Detect which cell encompasses the target text, then output its (X, Y) center coordinate. 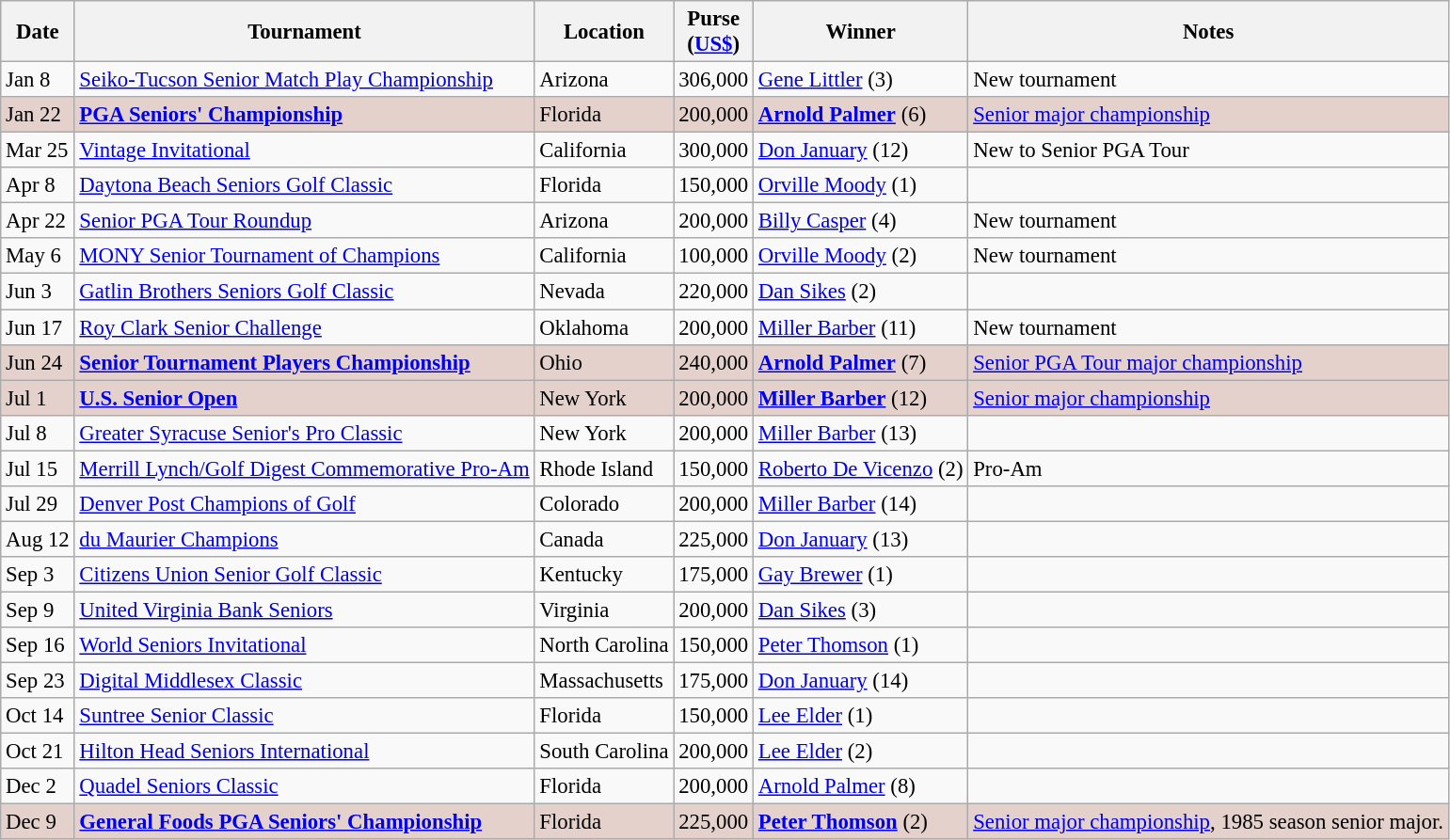
Arnold Palmer (8) (861, 786)
Roberto De Vicenzo (2) (861, 468)
North Carolina (604, 645)
Greater Syracuse Senior's Pro Classic (305, 433)
Citizens Union Senior Golf Classic (305, 575)
Jan 22 (38, 115)
Don January (13) (861, 539)
Lee Elder (2) (861, 752)
Ohio (604, 362)
300,000 (713, 151)
240,000 (713, 362)
Don January (12) (861, 151)
Dec 9 (38, 822)
Senior PGA Tour Roundup (305, 221)
May 6 (38, 257)
Dec 2 (38, 786)
Sep 9 (38, 610)
Sep 3 (38, 575)
Billy Casper (4) (861, 221)
Miller Barber (11) (861, 327)
Colorado (604, 504)
Gene Littler (3) (861, 80)
Suntree Senior Classic (305, 716)
Lee Elder (1) (861, 716)
World Seniors Invitational (305, 645)
U.S. Senior Open (305, 398)
Oklahoma (604, 327)
Oct 14 (38, 716)
South Carolina (604, 752)
220,000 (713, 292)
Jun 3 (38, 292)
Miller Barber (12) (861, 398)
Miller Barber (13) (861, 433)
Miller Barber (14) (861, 504)
PGA Seniors' Championship (305, 115)
Hilton Head Seniors International (305, 752)
Digital Middlesex Classic (305, 681)
Jun 17 (38, 327)
Denver Post Champions of Golf (305, 504)
Dan Sikes (3) (861, 610)
Arnold Palmer (6) (861, 115)
Dan Sikes (2) (861, 292)
New to Senior PGA Tour (1208, 151)
100,000 (713, 257)
Peter Thomson (1) (861, 645)
Sep 23 (38, 681)
Quadel Seniors Classic (305, 786)
Gatlin Brothers Seniors Golf Classic (305, 292)
Massachusetts (604, 681)
Sep 16 (38, 645)
Merrill Lynch/Golf Digest Commemorative Pro-Am (305, 468)
Date (38, 32)
Daytona Beach Seniors Golf Classic (305, 185)
Jun 24 (38, 362)
Virginia (604, 610)
Senior Tournament Players Championship (305, 362)
Arnold Palmer (7) (861, 362)
Apr 22 (38, 221)
Jul 1 (38, 398)
Winner (861, 32)
Pro-Am (1208, 468)
Canada (604, 539)
Aug 12 (38, 539)
Apr 8 (38, 185)
Purse(US$) (713, 32)
MONY Senior Tournament of Champions (305, 257)
Peter Thomson (2) (861, 822)
Vintage Invitational (305, 151)
Oct 21 (38, 752)
Jul 29 (38, 504)
Seiko-Tucson Senior Match Play Championship (305, 80)
Gay Brewer (1) (861, 575)
Notes (1208, 32)
Location (604, 32)
Jul 15 (38, 468)
Orville Moody (2) (861, 257)
Jul 8 (38, 433)
Senior PGA Tour major championship (1208, 362)
General Foods PGA Seniors' Championship (305, 822)
United Virginia Bank Seniors (305, 610)
Rhode Island (604, 468)
Orville Moody (1) (861, 185)
Don January (14) (861, 681)
Senior major championship, 1985 season senior major. (1208, 822)
Roy Clark Senior Challenge (305, 327)
Mar 25 (38, 151)
Kentucky (604, 575)
306,000 (713, 80)
Jan 8 (38, 80)
du Maurier Champions (305, 539)
Tournament (305, 32)
Nevada (604, 292)
